Output the (X, Y) coordinate of the center of the cell containing the given text.  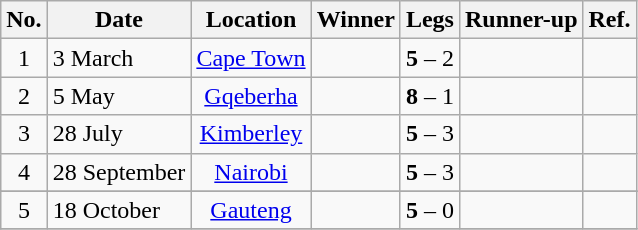
Winner (356, 20)
Kimberley (251, 134)
28 July (119, 134)
3 March (119, 58)
Runner-up (521, 20)
4 (24, 172)
Nairobi (251, 172)
5 – 2 (430, 58)
No. (24, 20)
8 – 1 (430, 96)
Date (119, 20)
Ref. (610, 20)
3 (24, 134)
5 – 0 (430, 210)
2 (24, 96)
5 May (119, 96)
28 September (119, 172)
Gauteng (251, 210)
Gqeberha (251, 96)
1 (24, 58)
Legs (430, 20)
18 October (119, 210)
Cape Town (251, 58)
Location (251, 20)
5 (24, 210)
